Return the (X, Y) coordinate for the center point of the cell that contains the specified text.  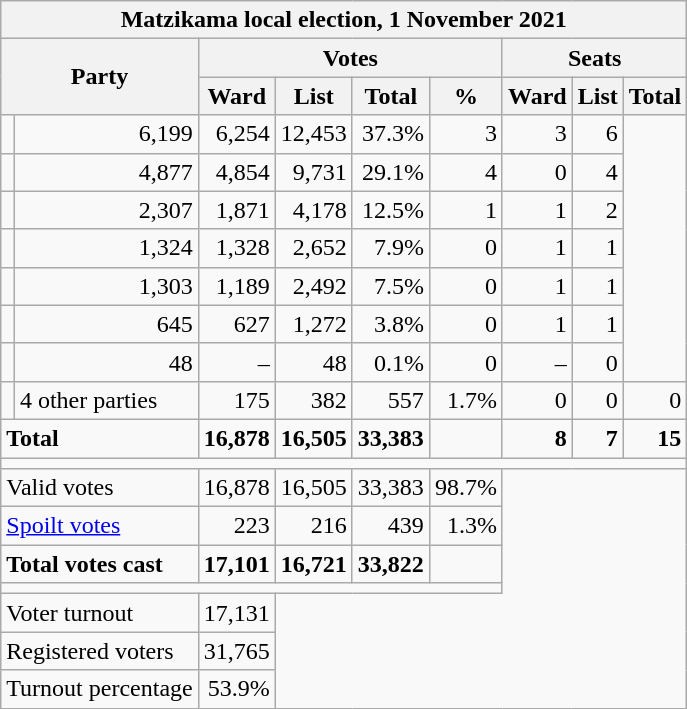
439 (390, 526)
645 (106, 324)
7 (598, 438)
31,765 (236, 651)
6,199 (106, 134)
15 (655, 438)
1,328 (236, 248)
Party (100, 77)
4 other parties (106, 400)
627 (236, 324)
0.1% (390, 362)
98.7% (466, 488)
1,324 (106, 248)
6 (598, 134)
% (466, 96)
223 (236, 526)
37.3% (390, 134)
8 (537, 438)
557 (390, 400)
16,721 (314, 564)
3.8% (390, 324)
17,101 (236, 564)
1,303 (106, 286)
17,131 (236, 613)
Votes (350, 58)
12.5% (390, 210)
216 (314, 526)
Valid votes (100, 488)
2 (598, 210)
Total votes cast (100, 564)
Voter turnout (100, 613)
1,272 (314, 324)
1,871 (236, 210)
6,254 (236, 134)
2,492 (314, 286)
9,731 (314, 172)
33,822 (390, 564)
29.1% (390, 172)
53.9% (236, 689)
12,453 (314, 134)
7.9% (390, 248)
175 (236, 400)
Spoilt votes (100, 526)
4,854 (236, 172)
Seats (594, 58)
Matzikama local election, 1 November 2021 (344, 20)
7.5% (390, 286)
4,178 (314, 210)
Registered voters (100, 651)
Turnout percentage (100, 689)
1.7% (466, 400)
1,189 (236, 286)
2,307 (106, 210)
2,652 (314, 248)
382 (314, 400)
1.3% (466, 526)
4,877 (106, 172)
